Output the [x, y] coordinate of the center of the cell containing the given text.  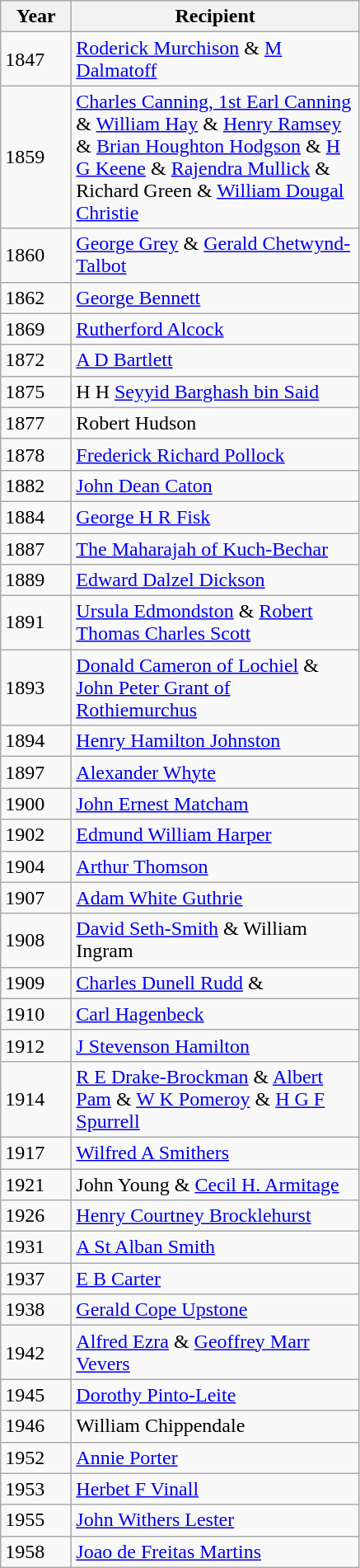
1887 [36, 548]
H H Seyyid Barghash bin Said [216, 392]
R E Drake-Brockman & Albert Pam & W K Pomeroy & H G F Spurrell [216, 1099]
1862 [36, 298]
1860 [36, 256]
Dorothy Pinto-Leite [216, 1395]
1872 [36, 360]
1902 [36, 835]
George Grey & Gerald Chetwynd-Talbot [216, 256]
Joao de Freitas Martins [216, 1552]
Donald Cameron of Lochiel & John Peter Grant of Rothiemurchus [216, 688]
1904 [36, 866]
1955 [36, 1520]
1931 [36, 1247]
Roderick Murchison & M Dalmatoff [216, 59]
Frederick Richard Pollock [216, 454]
Gerald Cope Upstone [216, 1310]
John Ernest Matcham [216, 804]
E B Carter [216, 1279]
1897 [36, 772]
1958 [36, 1552]
George H R Fisk [216, 517]
A D Bartlett [216, 360]
1884 [36, 517]
1945 [36, 1395]
1917 [36, 1153]
1926 [36, 1216]
Year [36, 16]
Arthur Thomson [216, 866]
Alexander Whyte [216, 772]
Alfred Ezra & Geoffrey Marr Vevers [216, 1352]
Herbet F Vinall [216, 1489]
1847 [36, 59]
The Maharajah of Kuch-Bechar [216, 548]
1889 [36, 580]
1894 [36, 741]
1953 [36, 1489]
1912 [36, 1045]
1875 [36, 392]
Recipient [216, 16]
George Bennett [216, 298]
1900 [36, 804]
1907 [36, 898]
1882 [36, 486]
J Stevenson Hamilton [216, 1045]
Henry Courtney Brocklehurst [216, 1216]
Adam White Guthrie [216, 898]
Edmund William Harper [216, 835]
Charles Dunell Rudd & [216, 983]
Carl Hagenbeck [216, 1014]
Annie Porter [216, 1458]
1952 [36, 1458]
1893 [36, 688]
1869 [36, 329]
Edward Dalzel Dickson [216, 580]
David Seth-Smith & William Ingram [216, 940]
1908 [36, 940]
Henry Hamilton Johnston [216, 741]
1937 [36, 1279]
A St Alban Smith [216, 1247]
1909 [36, 983]
1878 [36, 454]
1914 [36, 1099]
Rutherford Alcock [216, 329]
William Chippendale [216, 1426]
1859 [36, 157]
1946 [36, 1426]
1921 [36, 1185]
1938 [36, 1310]
1910 [36, 1014]
1891 [36, 623]
John Withers Lester [216, 1520]
John Dean Caton [216, 486]
John Young & Cecil H. Armitage [216, 1185]
Wilfred A Smithers [216, 1153]
1942 [36, 1352]
Robert Hudson [216, 423]
1877 [36, 423]
Ursula Edmondston & Robert Thomas Charles Scott [216, 623]
